Detect which cell encompasses the target text, then output its [X, Y] center coordinate. 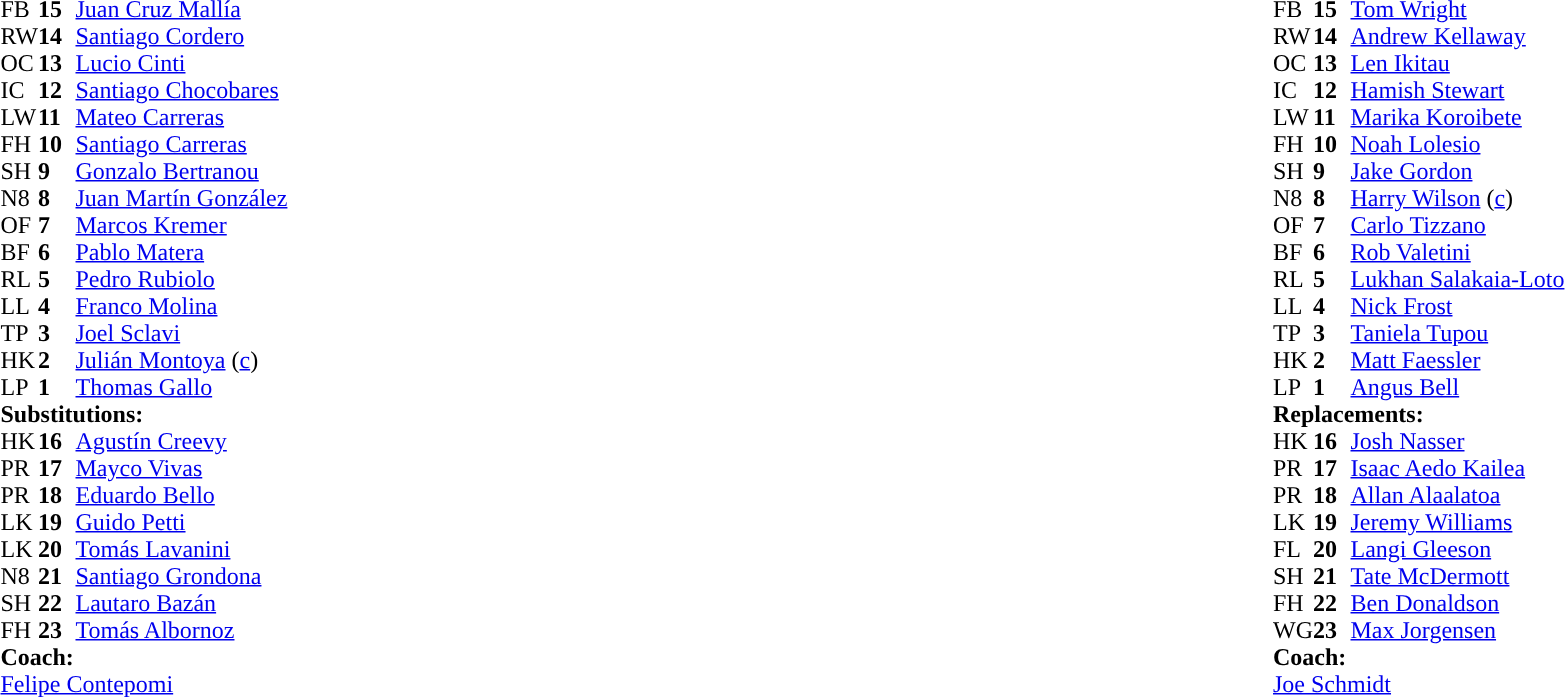
Jeremy Williams [1457, 522]
Taniela Tupou [1457, 334]
Lautaro Bazán [182, 604]
Carlo Tizzano [1457, 226]
Marika Koroibete [1457, 118]
Hamish Stewart [1457, 90]
Julián Montoya (c) [182, 360]
Allan Alaalatoa [1457, 496]
Tomás Albornoz [182, 630]
WG [1293, 630]
Max Jorgensen [1457, 630]
Len Ikitau [1457, 64]
Gonzalo Bertranou [182, 172]
Tomás Lavanini [182, 550]
Lukhan Salakaia-Loto [1457, 280]
Thomas Gallo [182, 388]
Felipe Contepomi [144, 684]
Santiago Carreras [182, 144]
Lucio Cinti [182, 64]
Franco Molina [182, 306]
Eduardo Bello [182, 496]
Marcos Kremer [182, 226]
Joe Schmidt [1418, 684]
Santiago Grondona [182, 576]
Santiago Cordero [182, 36]
Langi Gleeson [1457, 550]
Juan Martín González [182, 198]
Ben Donaldson [1457, 604]
Joel Sclavi [182, 334]
Santiago Chocobares [182, 90]
Nick Frost [1457, 306]
Tate McDermott [1457, 576]
Agustín Creevy [182, 442]
Matt Faessler [1457, 360]
Rob Valetini [1457, 252]
Replacements: [1418, 414]
FL [1293, 550]
Andrew Kellaway [1457, 36]
Josh Nasser [1457, 442]
Substitutions: [144, 414]
Pablo Matera [182, 252]
Mayco Vivas [182, 468]
Jake Gordon [1457, 172]
Guido Petti [182, 522]
Noah Lolesio [1457, 144]
Pedro Rubiolo [182, 280]
Harry Wilson (c) [1457, 198]
Angus Bell [1457, 388]
Mateo Carreras [182, 118]
Isaac Aedo Kailea [1457, 468]
